Capture the cell that displays the provided text and extract its (x, y) central coordinate. 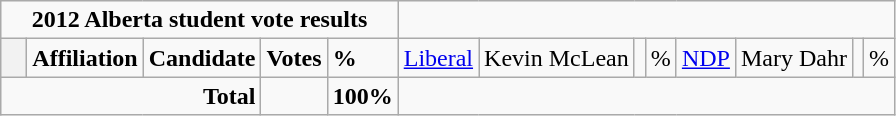
Votes (294, 58)
Liberal (438, 58)
100% (362, 96)
Mary Dahr (794, 58)
Kevin McLean (557, 58)
Total (131, 96)
Candidate (202, 58)
NDP (706, 58)
Affiliation (85, 58)
2012 Alberta student vote results (200, 20)
